Find where the given text appears and provide that cell's center as [x, y] coordinate. 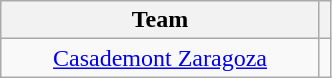
Team [160, 20]
Casademont Zaragoza [160, 58]
